Scan for the cell matching the given text and deliver its (X, Y) coordinate at center. 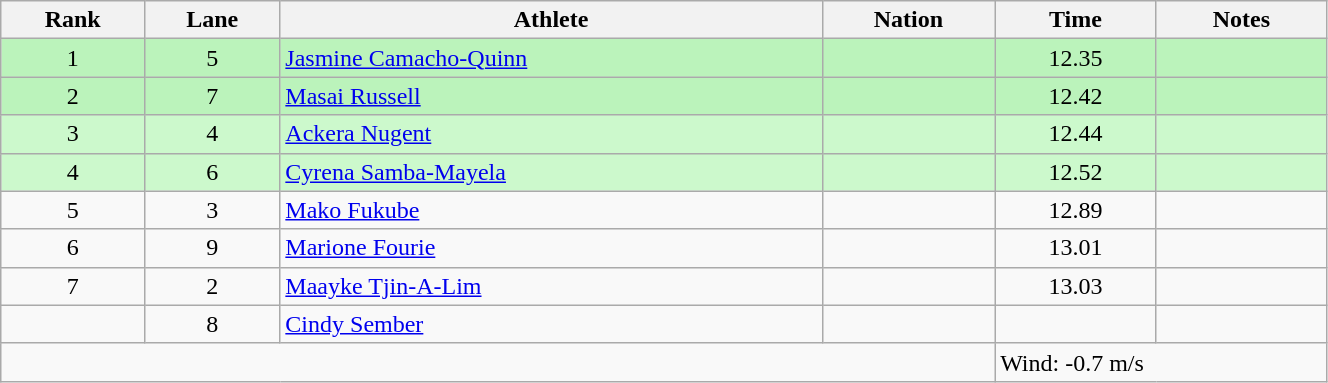
9 (212, 248)
12.52 (1076, 172)
13.01 (1076, 248)
Maayke Tjin-A-Lim (551, 286)
12.44 (1076, 134)
Notes (1241, 20)
Mako Fukube (551, 210)
Cyrena Samba-Mayela (551, 172)
12.35 (1076, 58)
Athlete (551, 20)
Time (1076, 20)
Nation (908, 20)
12.89 (1076, 210)
Jasmine Camacho-Quinn (551, 58)
Wind: -0.7 m/s (1161, 362)
Lane (212, 20)
1 (73, 58)
8 (212, 324)
Marione Fourie (551, 248)
12.42 (1076, 96)
13.03 (1076, 286)
Cindy Sember (551, 324)
Ackera Nugent (551, 134)
Masai Russell (551, 96)
Rank (73, 20)
